Scan for the cell matching the given text and deliver its [x, y] coordinate at center. 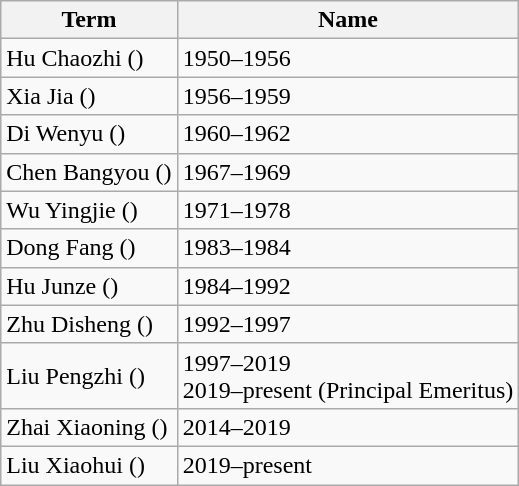
1971–1978 [348, 210]
1967–1969 [348, 172]
Zhai Xiaoning () [89, 427]
Liu Pengzhi () [89, 376]
2014–2019 [348, 427]
1997–20192019–present (Principal Emeritus) [348, 376]
Zhu Disheng () [89, 324]
Chen Bangyou () [89, 172]
2019–present [348, 465]
Term [89, 20]
Hu Junze () [89, 286]
Hu Chaozhi () [89, 58]
Dong Fang () [89, 248]
1992–1997 [348, 324]
Xia Jia () [89, 96]
Di Wenyu () [89, 134]
Name [348, 20]
1960–1962 [348, 134]
Liu Xiaohui () [89, 465]
1984–1992 [348, 286]
1950–1956 [348, 58]
1956–1959 [348, 96]
1983–1984 [348, 248]
Wu Yingjie () [89, 210]
